Return (x, y) of the center of cell containing provided text 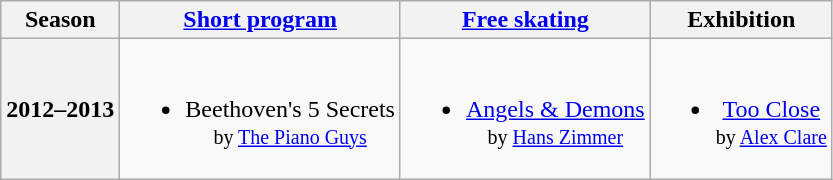
Angels & Demons by Hans Zimmer (525, 109)
2012–2013 (60, 109)
Too Close by Alex Clare (741, 109)
Season (60, 20)
Beethoven's 5 Secrets by The Piano Guys (260, 109)
Exhibition (741, 20)
Free skating (525, 20)
Short program (260, 20)
